Identify which cell holds the provided text, then report its (x, y) central coordinate. 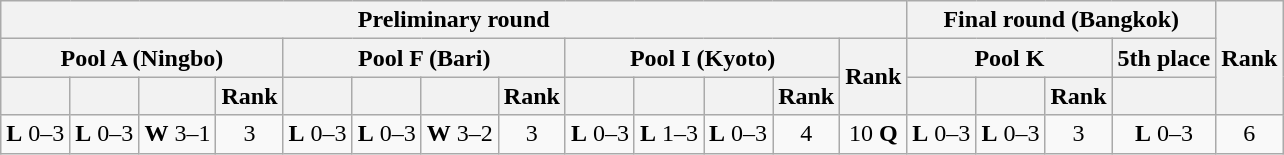
Final round (Bangkok) (1062, 20)
Pool I (Kyoto) (702, 58)
5th place (1164, 58)
10 Q (874, 134)
Preliminary round (454, 20)
W 3–2 (460, 134)
Pool F (Bari) (424, 58)
Pool K (1010, 58)
L 1–3 (668, 134)
4 (806, 134)
Pool A (Ningbo) (142, 58)
W 3–1 (178, 134)
6 (1250, 134)
